Determine the (x, y) coordinate at the center of the cell enclosing the given text.  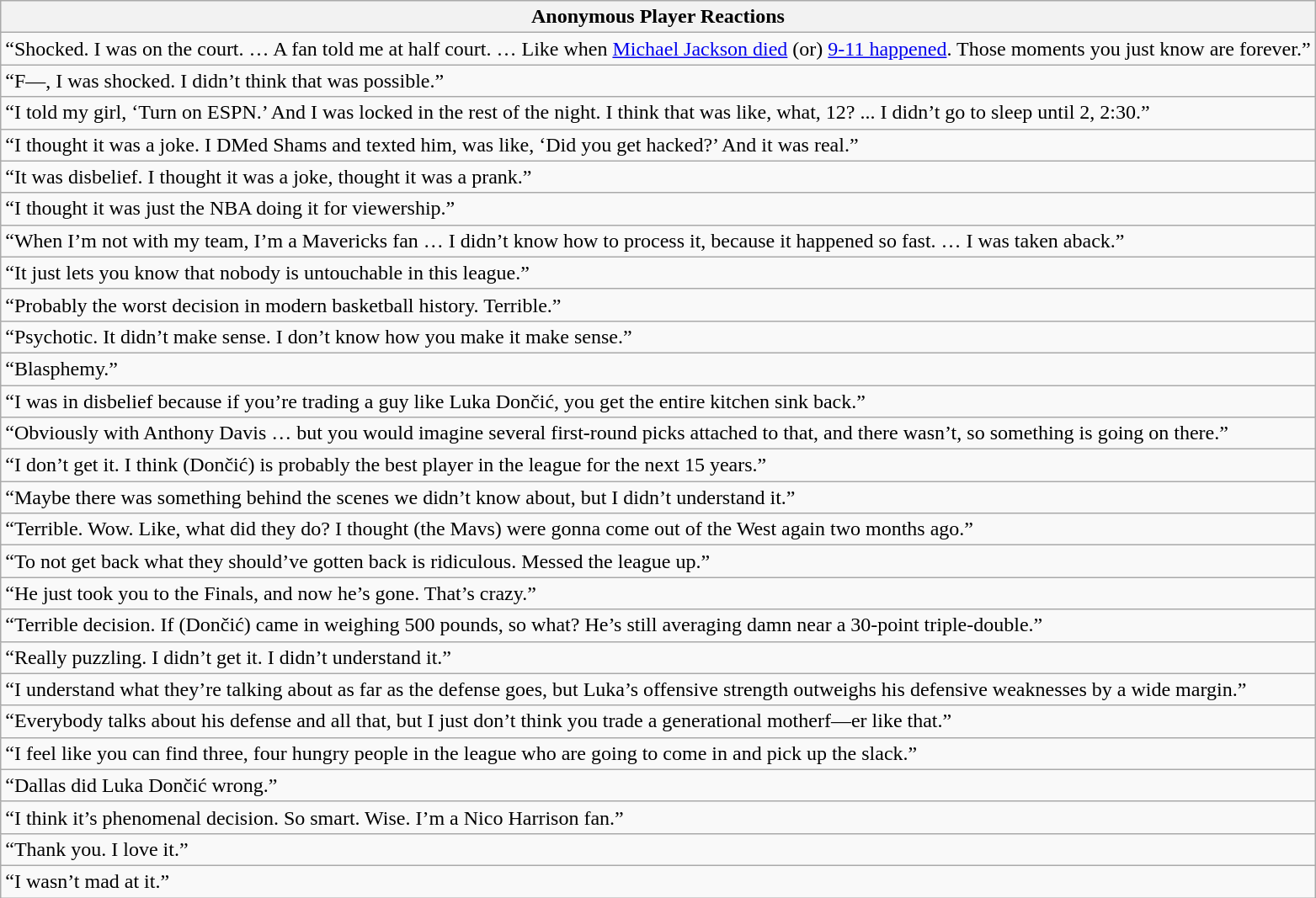
“Terrible decision. If (Dončić) came in weighing 500 pounds, so what? He’s still averaging damn near a 30-point triple-double.” (658, 625)
“Everybody talks about his defense and all that, but I just don’t think you trade a generational motherf—er like that.” (658, 721)
“F—, I was shocked. I didn’t think that was possible.” (658, 81)
“Really puzzling. I didn’t get it. I didn’t understand it.” (658, 657)
“It just lets you know that nobody is untouchable in this league.” (658, 273)
“I think it’s phenomenal decision. So smart. Wise. I’m a Nico Harrison fan.” (658, 817)
“Psychotic. It didn’t make sense. I don’t know how you make it make sense.” (658, 337)
“When I’m not with my team, I’m a Mavericks fan … I didn’t know how to process it, because it happened so fast. … I was taken aback.” (658, 241)
“Maybe there was something behind the scenes we didn’t know about, but I didn’t understand it.” (658, 497)
“He just took you to the Finals, and now he’s gone. That’s crazy.” (658, 593)
“It was disbelief. I thought it was a joke, thought it was a prank.” (658, 177)
“I thought it was just the NBA doing it for viewership.” (658, 209)
“Blasphemy.” (658, 369)
“To not get back what they should’ve gotten back is ridiculous. Messed the league up.” (658, 561)
“Thank you. I love it.” (658, 849)
“I thought it was a joke. I DMed Shams and texted him, was like, ‘Did you get hacked?’ And it was real.” (658, 145)
Anonymous Player Reactions (658, 17)
“I told my girl, ‘Turn on ESPN.’ And I was locked in the rest of the night. I think that was like, what, 12? ... I didn’t go to sleep until 2, 2:30.” (658, 113)
“I wasn’t mad at it.” (658, 881)
“Probably the worst decision in modern basketball history. Terrible.” (658, 305)
“Obviously with Anthony Davis … but you would imagine several first-round picks attached to that, and there wasn’t, so something is going on there.” (658, 433)
“I don’t get it. I think (Dončić) is probably the best player in the league for the next 15 years.” (658, 465)
“I was in disbelief because if you’re trading a guy like Luka Dončić, you get the entire kitchen sink back.” (658, 401)
“Dallas did Luka Dončić wrong.” (658, 785)
“Terrible. Wow. Like, what did they do? I thought (the Mavs) were gonna come out of the West again two months ago.” (658, 529)
“I feel like you can find three, four hungry people in the league who are going to come in and pick up the slack.” (658, 753)
